Provide the (x, y) coordinate of the cell's center where the given text is located.  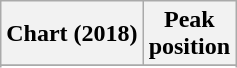
Chart (2018) (72, 34)
Peakposition (189, 34)
